Identify which cell holds the provided text, then report its (x, y) central coordinate. 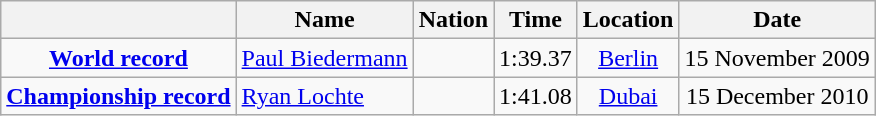
Paul Biedermann (324, 58)
1:41.08 (536, 96)
1:39.37 (536, 58)
World record (118, 58)
Name (324, 20)
Ryan Lochte (324, 96)
15 November 2009 (777, 58)
Time (536, 20)
Dubai (628, 96)
Championship record (118, 96)
Date (777, 20)
15 December 2010 (777, 96)
Berlin (628, 58)
Location (628, 20)
Nation (453, 20)
